Detect which cell encompasses the target text, then output its [x, y] center coordinate. 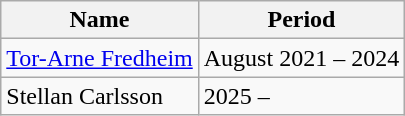
Period [301, 20]
Tor-Arne Fredheim [100, 58]
2025 – [301, 96]
August 2021 – 2024 [301, 58]
Name [100, 20]
Stellan Carlsson [100, 96]
